Detect which cell encompasses the target text, then output its [X, Y] center coordinate. 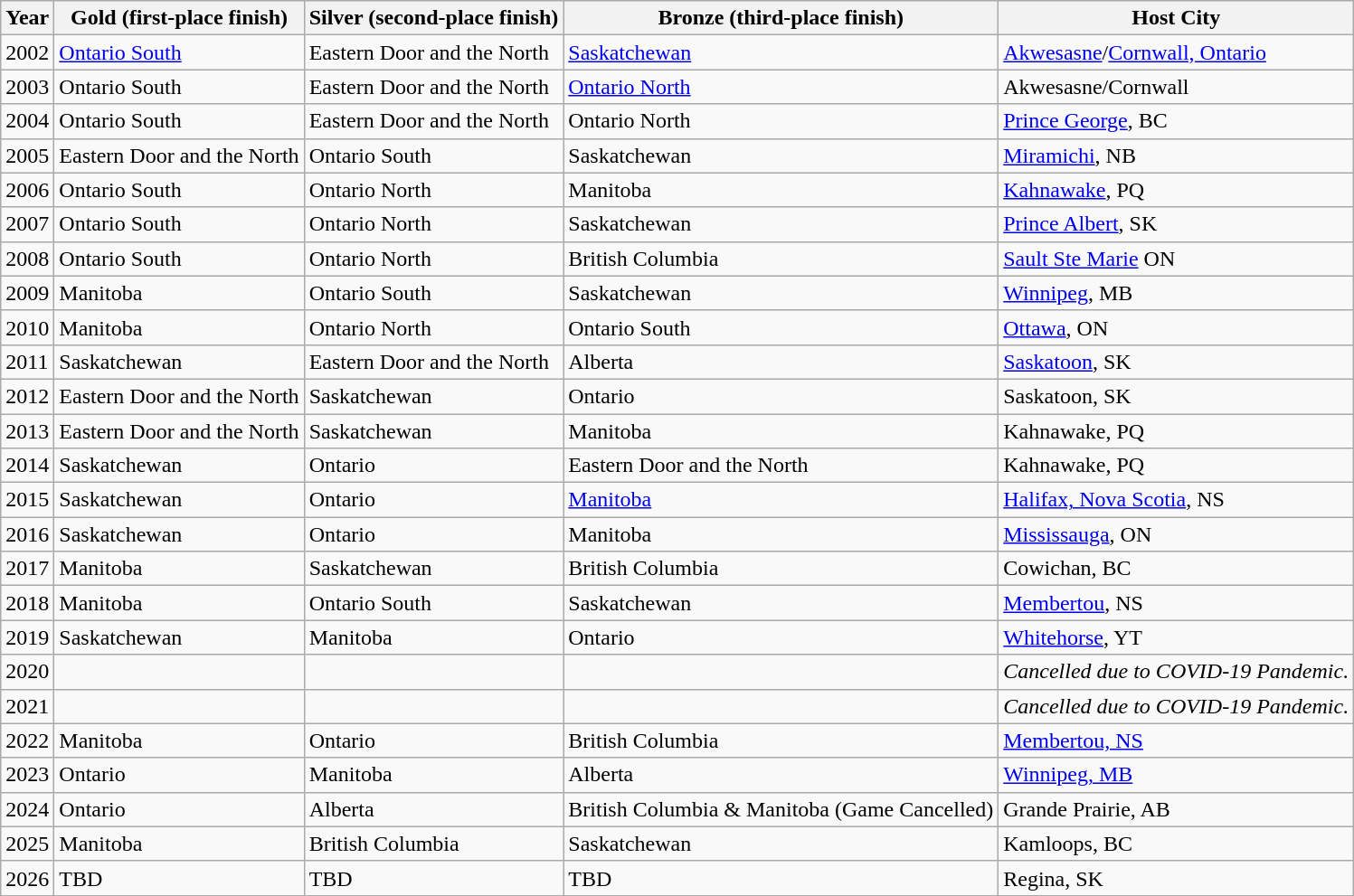
2025 [27, 844]
Regina, SK [1176, 878]
Bronze (third-place finish) [781, 18]
Prince George, BC [1176, 121]
Sault Ste Marie ON [1176, 259]
British Columbia & Manitoba (Game Cancelled) [781, 809]
2004 [27, 121]
2021 [27, 706]
2005 [27, 156]
Host City [1176, 18]
Miramichi, NB [1176, 156]
2013 [27, 431]
Cowichan, BC [1176, 569]
2012 [27, 396]
2017 [27, 569]
Year [27, 18]
Grande Prairie, AB [1176, 809]
2009 [27, 293]
2020 [27, 672]
Kamloops, BC [1176, 844]
Silver (second-place finish) [434, 18]
Akwesasne/Cornwall [1176, 87]
2003 [27, 87]
2023 [27, 775]
Halifax, Nova Scotia, NS [1176, 500]
2024 [27, 809]
Akwesasne/Cornwall, Ontario [1176, 52]
2010 [27, 327]
2007 [27, 224]
2002 [27, 52]
Whitehorse, YT [1176, 637]
2016 [27, 534]
2022 [27, 740]
2014 [27, 466]
2008 [27, 259]
2015 [27, 500]
2019 [27, 637]
Mississauga, ON [1176, 534]
2006 [27, 190]
2026 [27, 878]
2018 [27, 603]
2011 [27, 362]
Ottawa, ON [1176, 327]
Prince Albert, SK [1176, 224]
Gold (first-place finish) [179, 18]
